Return the [x, y] coordinate for the center point of the cell that contains the specified text.  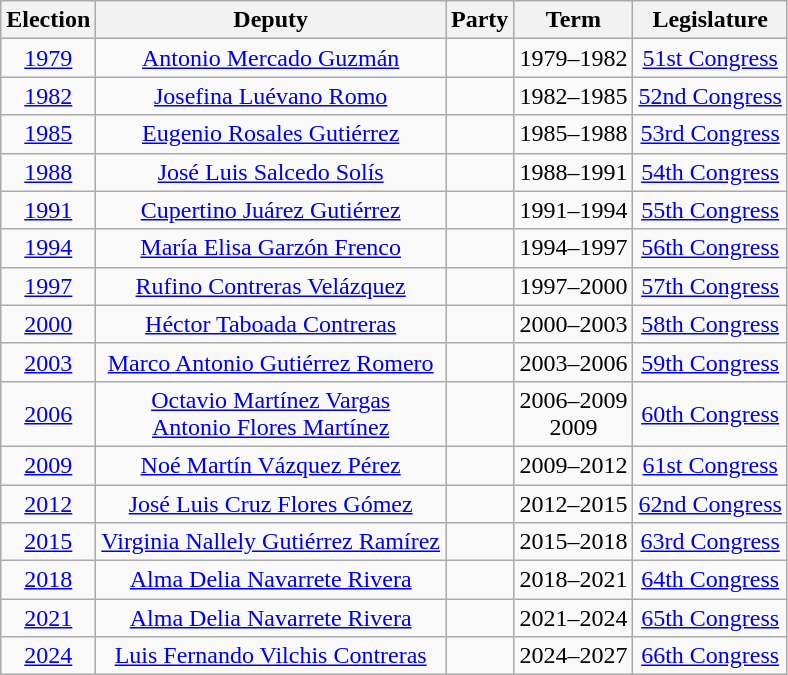
2021 [48, 618]
Héctor Taboada Contreras [271, 324]
Eugenio Rosales Gutiérrez [271, 134]
Party [480, 20]
2000 [48, 324]
José Luis Cruz Flores Gómez [271, 503]
2009 [48, 465]
Legislature [710, 20]
57th Congress [710, 286]
1982 [48, 96]
2021–2024 [574, 618]
2006–20092009 [574, 414]
1991–1994 [574, 210]
52nd Congress [710, 96]
59th Congress [710, 362]
Term [574, 20]
Cupertino Juárez Gutiérrez [271, 210]
58th Congress [710, 324]
Rufino Contreras Velázquez [271, 286]
62nd Congress [710, 503]
60th Congress [710, 414]
2003–2006 [574, 362]
54th Congress [710, 172]
Virginia Nallely Gutiérrez Ramírez [271, 542]
Noé Martín Vázquez Pérez [271, 465]
1985–1988 [574, 134]
64th Congress [710, 580]
José Luis Salcedo Solís [271, 172]
María Elisa Garzón Frenco [271, 248]
Luis Fernando Vilchis Contreras [271, 656]
2012–2015 [574, 503]
66th Congress [710, 656]
61st Congress [710, 465]
2015 [48, 542]
1988–1991 [574, 172]
Marco Antonio Gutiérrez Romero [271, 362]
2009–2012 [574, 465]
1985 [48, 134]
1997–2000 [574, 286]
Election [48, 20]
2015–2018 [574, 542]
65th Congress [710, 618]
2012 [48, 503]
1979–1982 [574, 58]
1994 [48, 248]
2006 [48, 414]
2024–2027 [574, 656]
2024 [48, 656]
2018–2021 [574, 580]
2003 [48, 362]
1997 [48, 286]
63rd Congress [710, 542]
1979 [48, 58]
Josefina Luévano Romo [271, 96]
56th Congress [710, 248]
55th Congress [710, 210]
Octavio Martínez VargasAntonio Flores Martínez [271, 414]
2018 [48, 580]
Antonio Mercado Guzmán [271, 58]
Deputy [271, 20]
1982–1985 [574, 96]
1994–1997 [574, 248]
1991 [48, 210]
2000–2003 [574, 324]
51st Congress [710, 58]
1988 [48, 172]
53rd Congress [710, 134]
